Find where the given text appears and provide that cell's center as [x, y] coordinate. 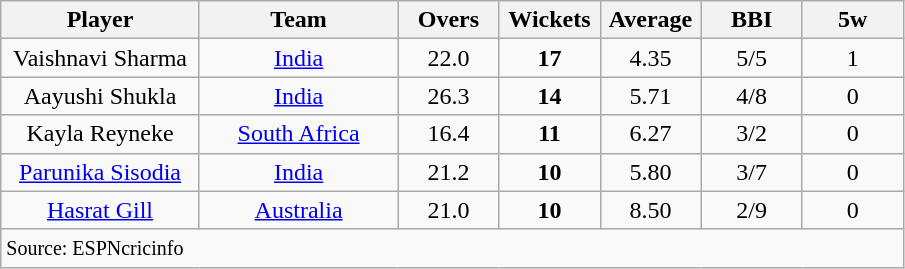
Kayla Reyneke [100, 134]
22.0 [448, 58]
4.35 [650, 58]
Team [298, 20]
BBI [752, 20]
Vaishnavi Sharma [100, 58]
Source: ESPNcricinfo [452, 248]
8.50 [650, 210]
Overs [448, 20]
21.0 [448, 210]
Average [650, 20]
3/2 [752, 134]
21.2 [448, 172]
Wickets [550, 20]
3/7 [752, 172]
South Africa [298, 134]
17 [550, 58]
Aayushi Shukla [100, 96]
Australia [298, 210]
4/8 [752, 96]
2/9 [752, 210]
5.80 [650, 172]
6.27 [650, 134]
Parunika Sisodia [100, 172]
14 [550, 96]
5.71 [650, 96]
11 [550, 134]
16.4 [448, 134]
1 [852, 58]
26.3 [448, 96]
Hasrat Gill [100, 210]
Player [100, 20]
5w [852, 20]
5/5 [752, 58]
